Detect which cell encompasses the target text, then output its (X, Y) center coordinate. 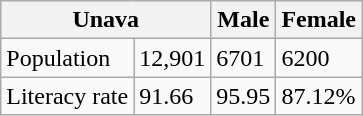
6701 (244, 58)
Population (68, 58)
87.12% (319, 96)
6200 (319, 58)
91.66 (172, 96)
Literacy rate (68, 96)
Unava (106, 20)
Male (244, 20)
95.95 (244, 96)
12,901 (172, 58)
Female (319, 20)
